Search for the cell housing the specified text and yield its (x, y) center coordinate. 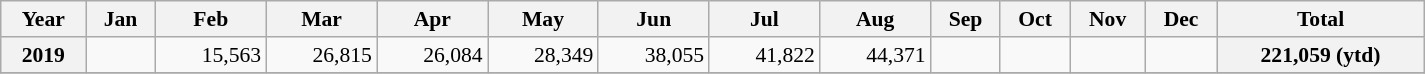
26,084 (432, 55)
Nov (1108, 19)
Mar (322, 19)
15,563 (210, 55)
Sep (966, 19)
Year (44, 19)
26,815 (322, 55)
Jun (654, 19)
44,371 (876, 55)
Total (1320, 19)
Jan (121, 19)
Feb (210, 19)
Dec (1181, 19)
38,055 (654, 55)
Jul (764, 19)
Oct (1035, 19)
28,349 (544, 55)
41,822 (764, 55)
221,059 (ytd) (1320, 55)
May (544, 19)
Apr (432, 19)
2019 (44, 55)
Aug (876, 19)
